Output the (x, y) coordinate of the center of the cell containing the given text.  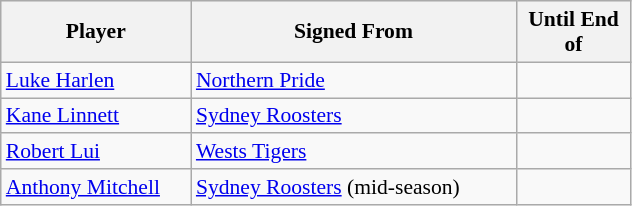
Anthony Mitchell (96, 187)
Kane Linnett (96, 116)
Luke Harlen (96, 80)
Robert Lui (96, 152)
Signed From (354, 32)
Sydney Roosters (mid-season) (354, 187)
Northern Pride (354, 80)
Sydney Roosters (354, 116)
Until End of (574, 32)
Wests Tigers (354, 152)
Player (96, 32)
